For the text-containing cell, return its midpoint in [x, y] coordinate format. 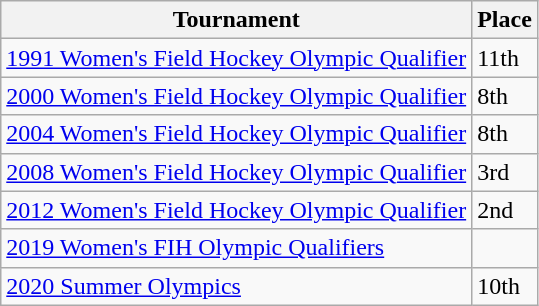
10th [505, 286]
Place [505, 20]
3rd [505, 172]
Tournament [236, 20]
2008 Women's Field Hockey Olympic Qualifier [236, 172]
2004 Women's Field Hockey Olympic Qualifier [236, 134]
2000 Women's Field Hockey Olympic Qualifier [236, 96]
1991 Women's Field Hockey Olympic Qualifier [236, 58]
2012 Women's Field Hockey Olympic Qualifier [236, 210]
2020 Summer Olympics [236, 286]
11th [505, 58]
2019 Women's FIH Olympic Qualifiers [236, 248]
2nd [505, 210]
